Scan for the cell matching the given text and deliver its (x, y) coordinate at center. 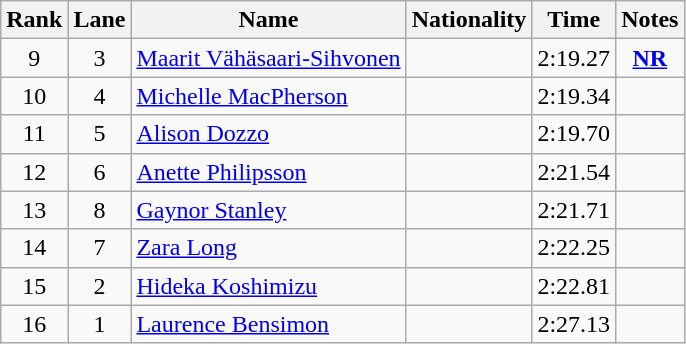
9 (34, 58)
Maarit Vähäsaari-Sihvonen (268, 58)
3 (100, 58)
6 (100, 172)
11 (34, 134)
Hideka Koshimizu (268, 286)
Laurence Bensimon (268, 324)
12 (34, 172)
15 (34, 286)
10 (34, 96)
Gaynor Stanley (268, 210)
NR (650, 58)
4 (100, 96)
8 (100, 210)
Notes (650, 20)
13 (34, 210)
Lane (100, 20)
2:22.81 (574, 286)
2:22.25 (574, 248)
Michelle MacPherson (268, 96)
Alison Dozzo (268, 134)
7 (100, 248)
2 (100, 286)
2:19.27 (574, 58)
2:21.54 (574, 172)
2:27.13 (574, 324)
Zara Long (268, 248)
5 (100, 134)
2:21.71 (574, 210)
Nationality (469, 20)
Anette Philipsson (268, 172)
Name (268, 20)
Rank (34, 20)
1 (100, 324)
2:19.34 (574, 96)
2:19.70 (574, 134)
Time (574, 20)
14 (34, 248)
16 (34, 324)
